Pinpoint the cell where the given text exists, returning its [X, Y] midpoint coordinate. 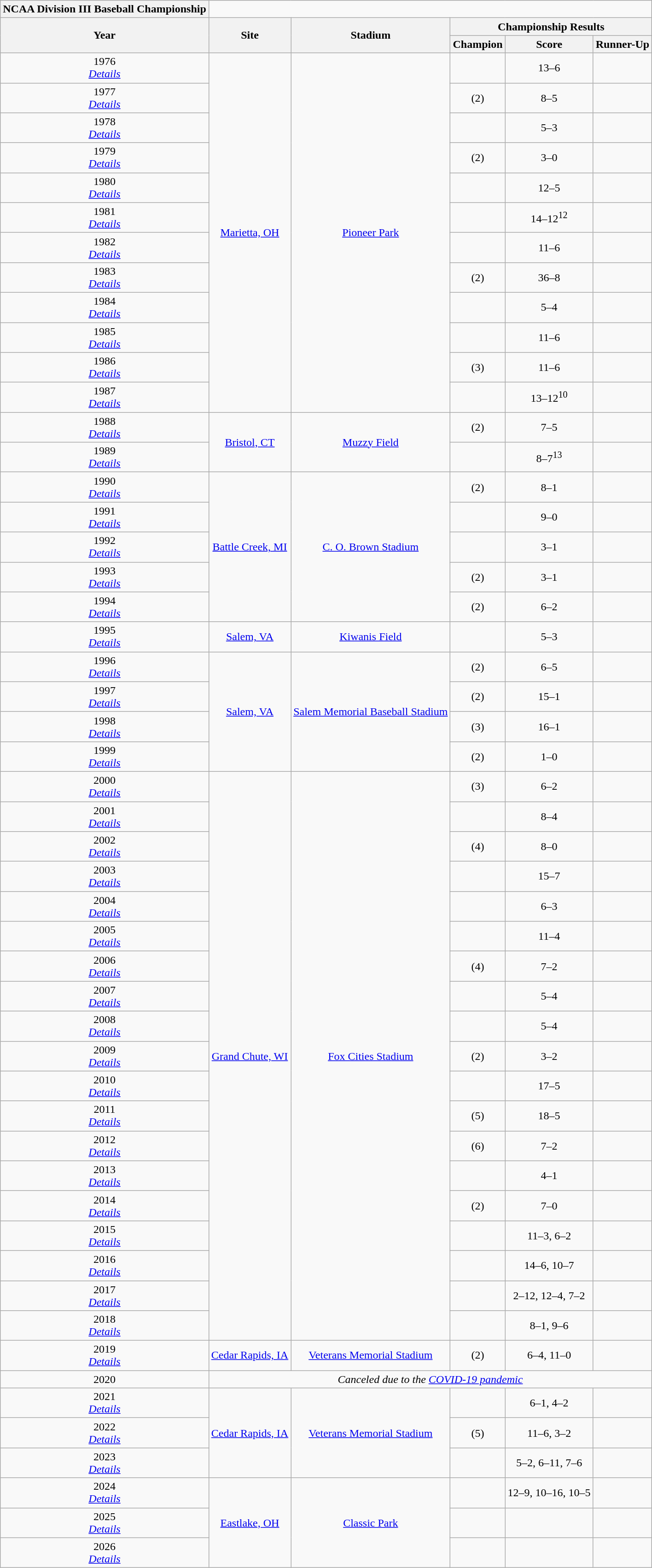
2010Details [105, 1086]
1994Details [105, 607]
8–1, 9–6 [549, 1325]
Bristol, CT [250, 442]
2003Details [105, 876]
2001Details [105, 816]
1985Details [105, 337]
1997Details [105, 697]
6–1, 4–2 [549, 1403]
2014Details [105, 1206]
11–4 [549, 936]
1978Details [105, 128]
8–0 [549, 847]
8–713 [549, 457]
1983Details [105, 277]
1979Details [105, 157]
(6) [478, 1146]
6–4, 11–0 [549, 1356]
2–12, 12–4, 7–2 [549, 1295]
2020 [105, 1379]
2011Details [105, 1116]
8–4 [549, 816]
1976Details [105, 68]
2009Details [105, 1056]
1995Details [105, 637]
14–6, 10–7 [549, 1266]
Stadium [371, 35]
Battle Creek, MI [250, 547]
2023Details [105, 1463]
3–0 [549, 157]
17–5 [549, 1086]
Championship Results [551, 27]
2025Details [105, 1522]
C. O. Brown Stadium [371, 547]
9–0 [549, 517]
Muzzy Field [371, 442]
1999Details [105, 757]
15–1 [549, 697]
Fox Cities Stadium [371, 1056]
2024Details [105, 1493]
36–8 [549, 277]
14–1212 [549, 217]
Marietta, OH [250, 233]
6–5 [549, 666]
1996Details [105, 666]
1998Details [105, 726]
1–0 [549, 757]
18–5 [549, 1116]
11–3, 6–2 [549, 1235]
Runner-Up [623, 44]
2016Details [105, 1266]
2004Details [105, 907]
1984Details [105, 307]
Salem Memorial Baseball Stadium [371, 712]
2017Details [105, 1295]
13–1210 [549, 398]
Year [105, 35]
1991Details [105, 517]
2015Details [105, 1235]
8–1 [549, 487]
11–6, 3–2 [549, 1433]
Pioneer Park [371, 233]
1986Details [105, 367]
1982Details [105, 248]
12–9, 10–16, 10–5 [549, 1493]
1992Details [105, 547]
NCAA Division III Baseball Championship [105, 9]
3–2 [549, 1056]
1980Details [105, 188]
Site [250, 35]
2000Details [105, 786]
Grand Chute, WI [250, 1056]
2005Details [105, 936]
15–7 [549, 876]
Eastlake, OH [250, 1522]
2013Details [105, 1175]
2012Details [105, 1146]
4–1 [549, 1175]
5–2, 6–11, 7–6 [549, 1463]
7–5 [549, 427]
1989Details [105, 457]
7–0 [549, 1206]
2006Details [105, 966]
6–3 [549, 907]
1990Details [105, 487]
1977Details [105, 98]
2022Details [105, 1433]
Kiwanis Field [371, 637]
Canceled due to the COVID-19 pandemic [430, 1379]
2021Details [105, 1403]
2018Details [105, 1325]
8–5 [549, 98]
1987Details [105, 398]
1988Details [105, 427]
2019Details [105, 1356]
Score [549, 44]
1993Details [105, 577]
1981Details [105, 217]
16–1 [549, 726]
2008Details [105, 1026]
Classic Park [371, 1522]
12–5 [549, 188]
2002Details [105, 847]
2026Details [105, 1553]
2007Details [105, 996]
13–6 [549, 68]
Champion [478, 44]
